Detect which cell encompasses the target text, then output its [X, Y] center coordinate. 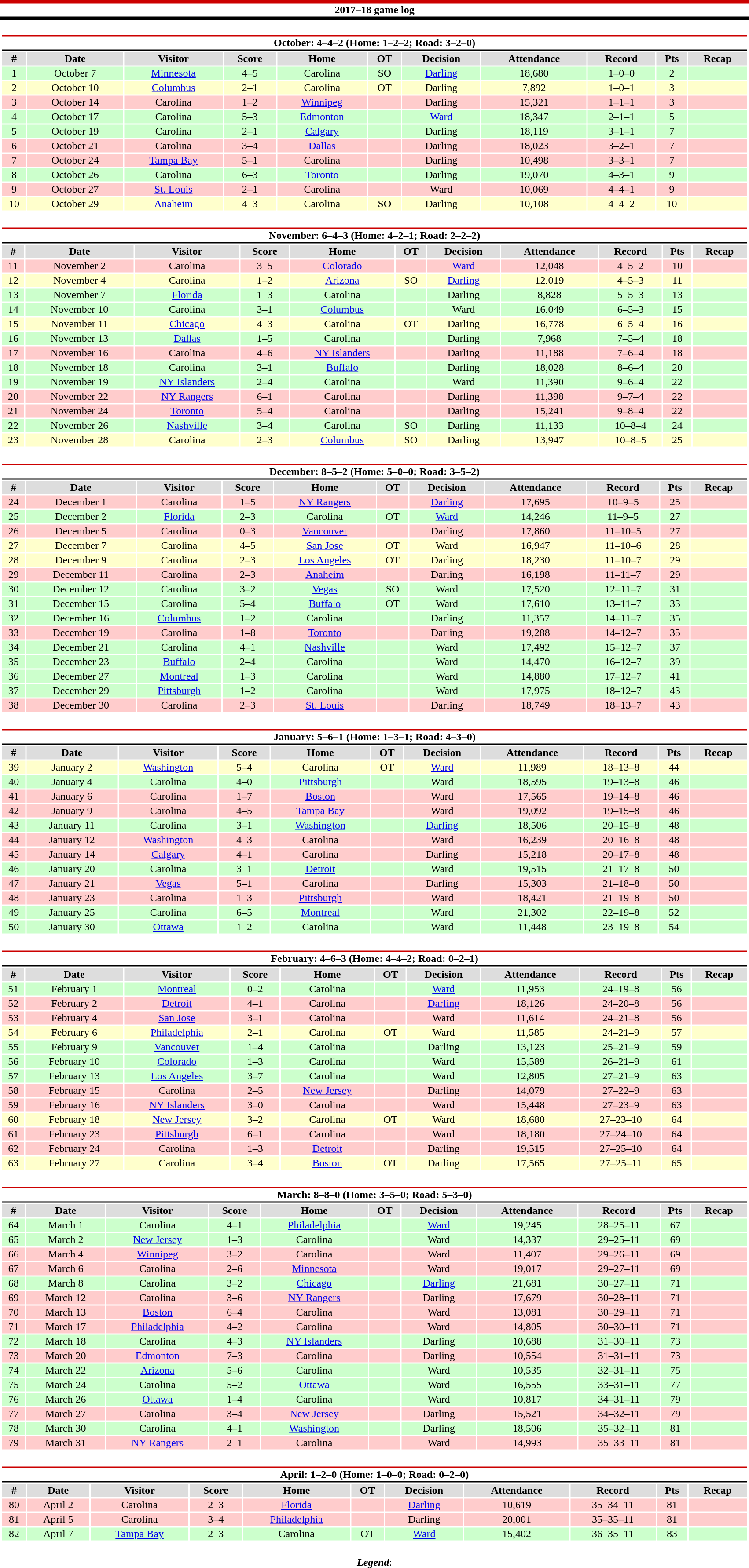
23 [13, 440]
0–3 [247, 531]
49 [14, 913]
20–15–8 [621, 826]
17–12–7 [623, 676]
10,619 [517, 1505]
8–6–4 [631, 367]
25–21–9 [620, 1047]
December 21 [81, 647]
4 [14, 117]
7–6–4 [631, 353]
21–19–8 [621, 898]
April: 1–2–0 (Home: 1–0–0; Road: 0–2–0) [374, 1474]
35–32–11 [619, 1428]
83 [672, 1534]
11–9–5 [623, 517]
26–21–9 [620, 1061]
16–12–7 [623, 662]
4–5–3 [631, 280]
7,968 [549, 338]
19,288 [535, 633]
February 10 [74, 1061]
November 26 [80, 425]
October 27 [75, 190]
24–21–9 [620, 1032]
5–2 [235, 1385]
31–31–11 [619, 1356]
January 9 [72, 811]
3–0 [255, 1105]
November: 6–4–3 (Home: 4–2–1; Road: 2–2–2) [374, 236]
November 19 [80, 382]
19–13–8 [621, 782]
1–0–0 [621, 73]
19,245 [527, 1225]
December 23 [81, 662]
March 4 [66, 1254]
December 19 [81, 633]
32 [13, 618]
24–21–8 [620, 1018]
1–0–1 [621, 88]
26 [13, 531]
10–9–5 [623, 502]
April 5 [58, 1520]
34–31–11 [619, 1399]
December 12 [81, 589]
10,817 [527, 1399]
24–19–8 [620, 989]
10,069 [534, 190]
14,337 [527, 1240]
January 30 [72, 927]
October: 4–4–2 (Home: 1–2–2; Road: 3–2–0) [374, 43]
March 2 [66, 1240]
36 [13, 676]
45 [14, 855]
2017–18 game log [374, 10]
18,126 [530, 1003]
3–5 [265, 266]
76 [13, 1399]
11,953 [530, 989]
December 5 [81, 531]
6–5 [245, 913]
30–29–11 [619, 1312]
9–6–4 [631, 382]
December 16 [81, 618]
March 31 [66, 1443]
January 20 [72, 869]
53 [13, 1018]
11,357 [535, 618]
17,975 [535, 691]
31–30–11 [619, 1341]
18–12–7 [623, 691]
14,079 [530, 1090]
55 [13, 1047]
4–4–1 [621, 190]
27–22–9 [620, 1090]
17,695 [535, 502]
19,092 [532, 811]
3–7 [255, 1076]
15,303 [532, 884]
15,321 [534, 102]
13–11–7 [623, 604]
December 15 [81, 604]
March 17 [66, 1327]
18,347 [534, 117]
March 1 [66, 1225]
27–23–10 [620, 1119]
December 27 [81, 676]
November 2 [80, 266]
22–19–8 [621, 913]
0–2 [255, 989]
February 24 [74, 1148]
11,398 [549, 396]
4–3–1 [621, 175]
January 4 [72, 782]
October 29 [75, 204]
16,947 [535, 546]
11,614 [530, 1018]
14 [13, 309]
January: 5–6–1 (Home: 1–3–1; Road: 4–3–0) [374, 737]
11,448 [532, 927]
21,302 [532, 913]
17 [13, 353]
10,688 [527, 1341]
72 [13, 1341]
1–7 [245, 797]
16,239 [532, 840]
3–3–1 [621, 161]
November 13 [80, 338]
February: 4–6–3 (Home: 4–4–2; Road: 0–2–1) [374, 959]
14,470 [535, 662]
29–26–11 [619, 1254]
17,860 [535, 531]
34 [13, 647]
34–32–11 [619, 1414]
October 17 [75, 117]
42 [14, 811]
6–4 [235, 1312]
15,521 [527, 1414]
35–34–11 [613, 1505]
February 23 [74, 1134]
10,498 [534, 161]
10–8–4 [631, 425]
11–10–5 [623, 531]
30–28–11 [619, 1298]
2–6 [235, 1269]
1–1–1 [621, 102]
February 16 [74, 1105]
15,589 [530, 1061]
36–35–11 [613, 1534]
11,585 [530, 1032]
3–1–1 [621, 132]
19,070 [534, 175]
6–5–3 [631, 309]
November 18 [80, 367]
12 [13, 280]
13,947 [549, 440]
March: 8–8–0 (Home: 3–5–0; Road: 5–3–0) [374, 1195]
18,230 [535, 560]
11–11–7 [623, 575]
December 7 [81, 546]
1–8 [247, 633]
11,390 [549, 382]
29–27–11 [619, 1269]
5–3 [250, 117]
24–20–8 [620, 1003]
November 24 [80, 411]
February 15 [74, 1090]
14,880 [535, 676]
March 6 [66, 1269]
32–31–11 [619, 1370]
January 12 [72, 840]
11,133 [549, 425]
70 [13, 1312]
November 28 [80, 440]
12,805 [530, 1076]
October 21 [75, 146]
17,679 [527, 1298]
March 26 [66, 1399]
December 30 [81, 705]
January 6 [72, 797]
6–3 [250, 175]
15,402 [517, 1534]
October 14 [75, 102]
2–1–1 [621, 117]
30–30–11 [619, 1327]
74 [13, 1370]
9–7–4 [631, 396]
35–35–11 [613, 1520]
51 [13, 989]
68 [13, 1283]
14–11–7 [623, 618]
11,989 [532, 768]
21 [13, 411]
4–5–2 [631, 266]
58 [13, 1090]
17,610 [535, 604]
March 30 [66, 1428]
16,555 [527, 1385]
February 1 [74, 989]
82 [14, 1534]
18,749 [535, 705]
November 4 [80, 280]
18–13–7 [623, 705]
78 [13, 1428]
20–16–8 [621, 840]
6–5–4 [631, 324]
16,198 [535, 575]
March 13 [66, 1312]
16,778 [549, 324]
November 11 [80, 324]
3–2–1 [621, 146]
February 4 [74, 1018]
27–23–9 [620, 1105]
November 7 [80, 295]
October 19 [75, 132]
10–8–5 [631, 440]
27–21–9 [620, 1076]
January 25 [72, 913]
8,828 [549, 295]
27–25–11 [620, 1163]
11–10–6 [623, 546]
28–25–11 [619, 1225]
April 7 [58, 1534]
November 16 [80, 353]
February 9 [74, 1047]
March 22 [66, 1370]
62 [13, 1148]
19,017 [527, 1269]
47 [14, 884]
March 20 [66, 1356]
21–18–8 [621, 884]
29–25–11 [619, 1240]
December 9 [81, 560]
January 21 [72, 884]
40 [14, 782]
19–15–8 [621, 811]
19 [13, 382]
February 2 [74, 1003]
11,407 [527, 1254]
33–31–11 [619, 1385]
October 26 [75, 175]
17,492 [535, 647]
March 8 [66, 1283]
27–24–10 [620, 1134]
4–0 [245, 782]
18–13–8 [621, 768]
December 1 [81, 502]
January 23 [72, 898]
15,241 [549, 411]
20,001 [517, 1520]
13,123 [530, 1047]
16,049 [549, 309]
21–17–8 [621, 869]
38 [13, 705]
9–8–4 [631, 411]
8 [14, 175]
6 [14, 146]
January 2 [72, 768]
2–5 [255, 1090]
15,448 [530, 1105]
March 18 [66, 1341]
4–4–2 [621, 204]
October 7 [75, 73]
January 11 [72, 826]
November 10 [80, 309]
18,180 [530, 1134]
11,188 [549, 353]
17,520 [535, 589]
December 29 [81, 691]
4–6 [265, 353]
12,019 [549, 280]
November 22 [80, 396]
27–25–10 [620, 1148]
7–3 [235, 1356]
23–19–8 [621, 927]
March 27 [66, 1414]
12–11–7 [623, 589]
October 24 [75, 161]
20–17–8 [621, 855]
February 27 [74, 1163]
14–12–7 [623, 633]
10,535 [527, 1370]
14,246 [535, 517]
66 [13, 1254]
October 10 [75, 88]
80 [14, 1505]
7–5–4 [631, 338]
January 14 [72, 855]
19–14–8 [621, 797]
February 18 [74, 1119]
February 6 [74, 1032]
14,805 [527, 1327]
December 2 [81, 517]
18,028 [549, 367]
60 [13, 1119]
12,048 [549, 266]
14,993 [527, 1443]
18,421 [532, 898]
5–5–3 [631, 295]
March 12 [66, 1298]
April 2 [58, 1505]
30 [13, 589]
December 11 [81, 575]
18,023 [534, 146]
11–10–7 [623, 560]
4–2 [235, 1327]
7,892 [534, 88]
10,108 [534, 204]
March 24 [66, 1385]
15,218 [532, 855]
30–27–11 [619, 1283]
18,119 [534, 132]
5–6 [235, 1370]
13,081 [527, 1312]
35–33–11 [619, 1443]
December: 8–5–2 (Home: 5–0–0; Road: 3–5–2) [374, 471]
10,554 [527, 1356]
3–6 [235, 1298]
1 [14, 73]
February 13 [74, 1076]
15–12–7 [623, 647]
21,681 [527, 1283]
18,595 [532, 782]
